Output the [X, Y] coordinate of the center of the cell containing the given text.  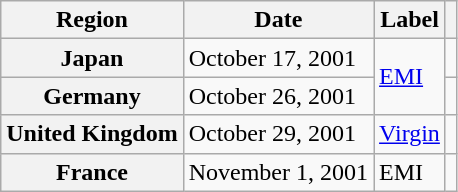
Virgin [410, 134]
Region [92, 20]
Germany [92, 96]
October 29, 2001 [278, 134]
United Kingdom [92, 134]
France [92, 172]
Japan [92, 58]
Label [410, 20]
Date [278, 20]
November 1, 2001 [278, 172]
October 17, 2001 [278, 58]
October 26, 2001 [278, 96]
